Scan for the cell matching the given text and deliver its [X, Y] coordinate at center. 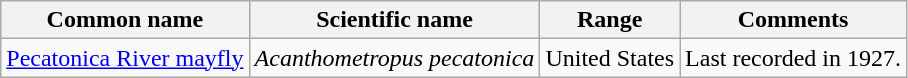
Acanthometropus pecatonica [394, 58]
Range [610, 20]
United States [610, 58]
Pecatonica River mayfly [125, 58]
Scientific name [394, 20]
Common name [125, 20]
Last recorded in 1927. [794, 58]
Comments [794, 20]
